Locate the cell with the specified text and output its [X, Y] center coordinate. 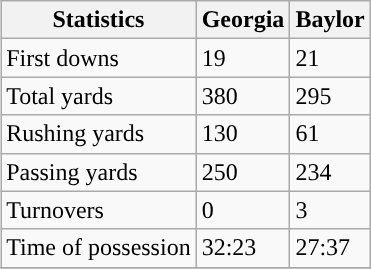
3 [330, 210]
19 [243, 58]
Turnovers [99, 210]
Georgia [243, 20]
0 [243, 210]
First downs [99, 58]
234 [330, 172]
295 [330, 96]
61 [330, 134]
Passing yards [99, 172]
Baylor [330, 20]
380 [243, 96]
130 [243, 134]
21 [330, 58]
Statistics [99, 20]
27:37 [330, 248]
Rushing yards [99, 134]
32:23 [243, 248]
250 [243, 172]
Total yards [99, 96]
Time of possession [99, 248]
